From the cell containing the given text, extract its center point as [x, y] coordinate. 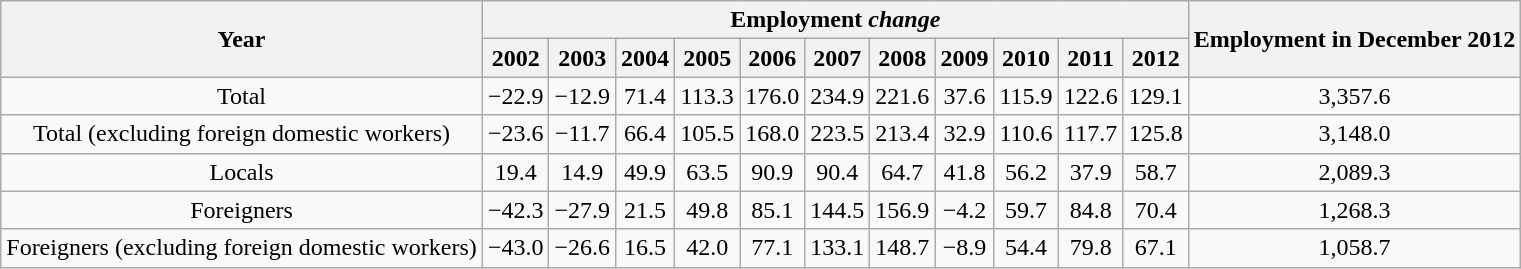
37.9 [1090, 172]
−27.9 [582, 210]
49.8 [708, 210]
117.7 [1090, 134]
90.4 [838, 172]
1,268.3 [1354, 210]
70.4 [1156, 210]
129.1 [1156, 96]
Total (excluding foreign domestic workers) [242, 134]
Locals [242, 172]
−42.3 [516, 210]
16.5 [646, 248]
2004 [646, 58]
122.6 [1090, 96]
Foreigners [242, 210]
−8.9 [964, 248]
90.9 [772, 172]
14.9 [582, 172]
2012 [1156, 58]
2010 [1026, 58]
113.3 [708, 96]
−23.6 [516, 134]
2005 [708, 58]
54.4 [1026, 248]
−26.6 [582, 248]
2002 [516, 58]
Employment change [835, 20]
−4.2 [964, 210]
213.4 [902, 134]
125.8 [1156, 134]
−43.0 [516, 248]
59.7 [1026, 210]
2003 [582, 58]
133.1 [838, 248]
2,089.3 [1354, 172]
−22.9 [516, 96]
19.4 [516, 172]
2009 [964, 58]
Total [242, 96]
58.7 [1156, 172]
3,148.0 [1354, 134]
71.4 [646, 96]
37.6 [964, 96]
2008 [902, 58]
2011 [1090, 58]
66.4 [646, 134]
168.0 [772, 134]
Foreigners (excluding foreign domestic workers) [242, 248]
110.6 [1026, 134]
56.2 [1026, 172]
42.0 [708, 248]
1,058.7 [1354, 248]
115.9 [1026, 96]
2006 [772, 58]
105.5 [708, 134]
64.7 [902, 172]
156.9 [902, 210]
2007 [838, 58]
234.9 [838, 96]
85.1 [772, 210]
84.8 [1090, 210]
−12.9 [582, 96]
67.1 [1156, 248]
3,357.6 [1354, 96]
Employment in December 2012 [1354, 39]
176.0 [772, 96]
−11.7 [582, 134]
221.6 [902, 96]
223.5 [838, 134]
41.8 [964, 172]
63.5 [708, 172]
77.1 [772, 248]
148.7 [902, 248]
Year [242, 39]
32.9 [964, 134]
49.9 [646, 172]
79.8 [1090, 248]
144.5 [838, 210]
21.5 [646, 210]
